Detect which cell encompasses the target text, then output its [X, Y] center coordinate. 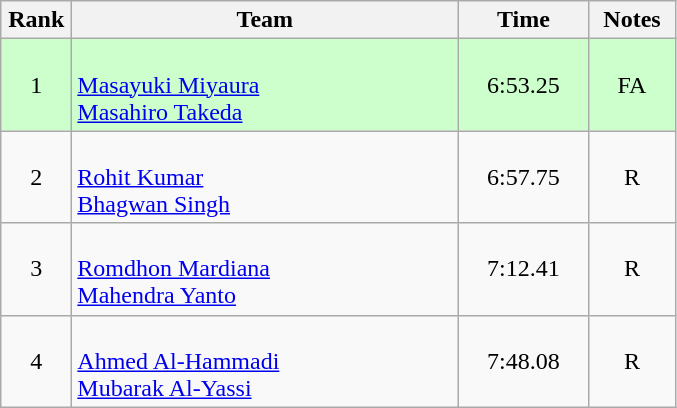
FA [632, 85]
7:48.08 [524, 361]
7:12.41 [524, 269]
Ahmed Al-HammadiMubarak Al-Yassi [265, 361]
Notes [632, 20]
6:57.75 [524, 177]
1 [36, 85]
4 [36, 361]
Team [265, 20]
Time [524, 20]
3 [36, 269]
2 [36, 177]
Rank [36, 20]
Romdhon MardianaMahendra Yanto [265, 269]
Masayuki MiyauraMasahiro Takeda [265, 85]
6:53.25 [524, 85]
Rohit KumarBhagwan Singh [265, 177]
